Determine the (X, Y) coordinate at the center of the cell enclosing the given text.  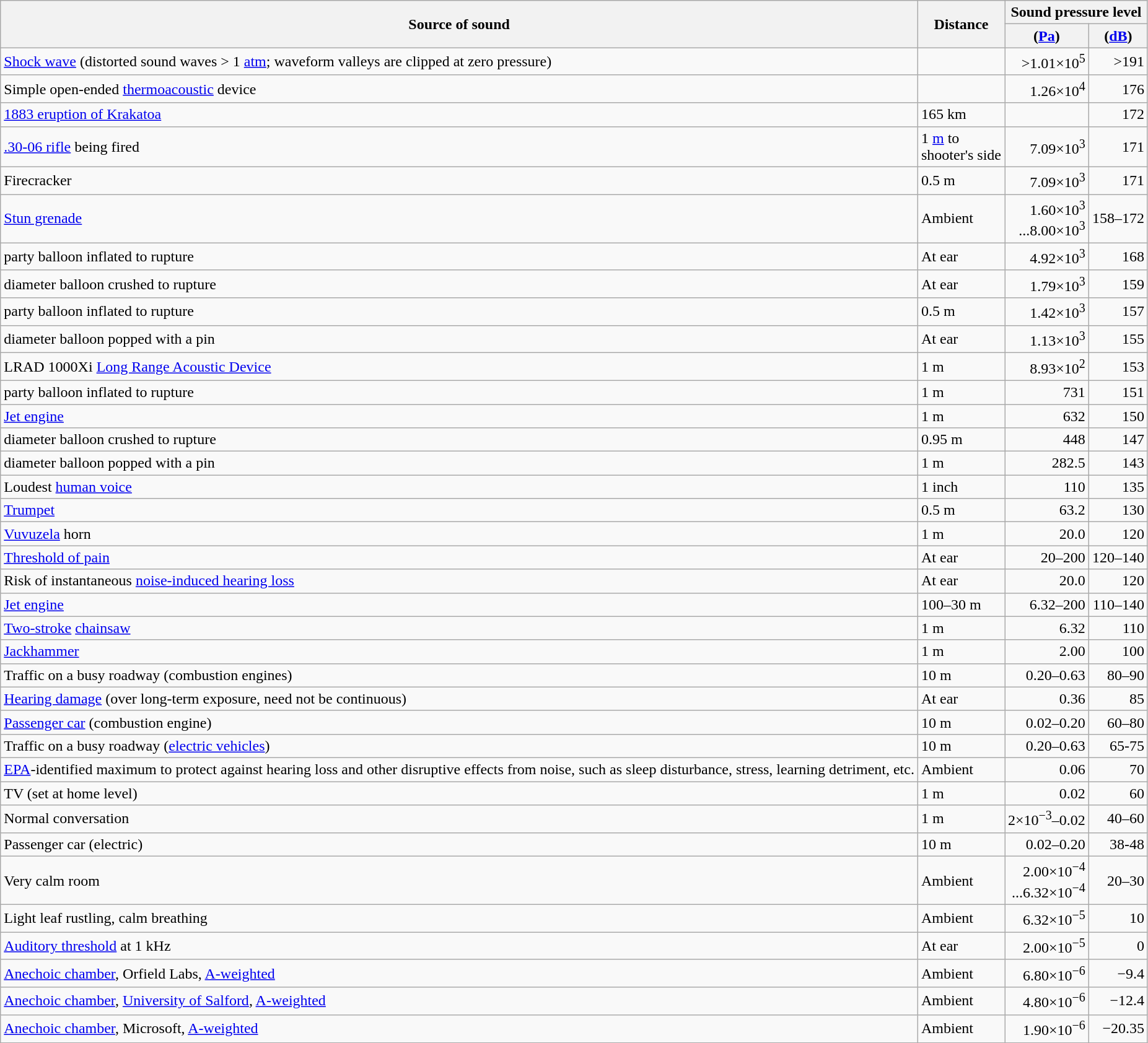
40–60 (1118, 819)
2.00×10−5 (1047, 946)
Hearing damage (over long-term exposure, need not be continuous) (460, 699)
Source of sound (460, 24)
632 (1047, 416)
157 (1118, 312)
>1.01×105 (1047, 62)
Anechoic chamber, University of Salford, A-weighted (460, 1001)
168 (1118, 256)
>191 (1118, 62)
6.32–200 (1047, 604)
6.32 (1047, 628)
Passenger car (combustion engine) (460, 722)
448 (1047, 440)
158–172 (1118, 219)
60 (1118, 793)
−9.4 (1118, 974)
85 (1118, 699)
−20.35 (1118, 1028)
Normal conversation (460, 819)
159 (1118, 284)
Loudest human voice (460, 487)
Risk of instantaneous noise-induced hearing loss (460, 581)
Auditory threshold at 1 kHz (460, 946)
60–80 (1118, 722)
165 km (961, 115)
1.26×104 (1047, 89)
38-48 (1118, 844)
Sound pressure level (1077, 12)
147 (1118, 440)
4.80×10−6 (1047, 1001)
Traffic on a busy roadway (electric vehicles) (460, 746)
100 (1118, 652)
135 (1118, 487)
1.90×10−6 (1047, 1028)
2×10−3–0.02 (1047, 819)
Distance (961, 24)
153 (1118, 367)
1.79×103 (1047, 284)
6.80×10−6 (1047, 974)
Light leaf rustling, calm breathing (460, 918)
Trumpet (460, 510)
80–90 (1118, 675)
120–140 (1118, 557)
(Pa) (1047, 36)
LRAD 1000Xi Long Range Acoustic Device (460, 367)
130 (1118, 510)
Threshold of pain (460, 557)
731 (1047, 392)
172 (1118, 115)
65-75 (1118, 746)
2.00 (1047, 652)
1883 eruption of Krakatoa (460, 115)
70 (1118, 769)
1.42×103 (1047, 312)
2.00×10−4...6.32×10−4 (1047, 880)
Anechoic chamber, Orfield Labs, A-weighted (460, 974)
Very calm room (460, 880)
10 (1118, 918)
0.36 (1047, 699)
1 m toshooter's side (961, 146)
20–30 (1118, 880)
.30-06 rifle being fired (460, 146)
−12.4 (1118, 1001)
Two-stroke chainsaw (460, 628)
143 (1118, 463)
Anechoic chamber, Microsoft, A-weighted (460, 1028)
176 (1118, 89)
Firecracker (460, 181)
110–140 (1118, 604)
Vuvuzela horn (460, 534)
0.06 (1047, 769)
150 (1118, 416)
63.2 (1047, 510)
0.02 (1047, 793)
6.32×10−5 (1047, 918)
0 (1118, 946)
Jackhammer (460, 652)
1 inch (961, 487)
0.95 m (961, 440)
4.92×103 (1047, 256)
Traffic on a busy roadway (combustion engines) (460, 675)
20–200 (1047, 557)
Passenger car (electric) (460, 844)
282.5 (1047, 463)
Simple open-ended thermoacoustic device (460, 89)
1.60×103...8.00×103 (1047, 219)
(dB) (1118, 36)
TV (set at home level) (460, 793)
1.13×103 (1047, 339)
100–30 m (961, 604)
Shock wave (distorted sound waves > 1 atm; waveform valleys are clipped at zero pressure) (460, 62)
151 (1118, 392)
8.93×102 (1047, 367)
155 (1118, 339)
Stun grenade (460, 219)
